Capture the cell that displays the provided text and extract its (X, Y) central coordinate. 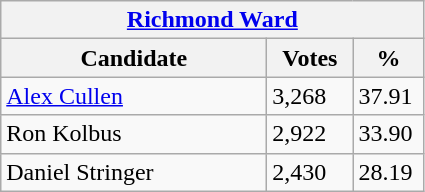
28.19 (388, 172)
Votes (310, 58)
% (388, 58)
Ron Kolbus (134, 134)
2,922 (310, 134)
Richmond Ward (212, 20)
37.91 (388, 96)
2,430 (310, 172)
33.90 (388, 134)
3,268 (310, 96)
Alex Cullen (134, 96)
Candidate (134, 58)
Daniel Stringer (134, 172)
